Search for the cell housing the specified text and yield its (X, Y) center coordinate. 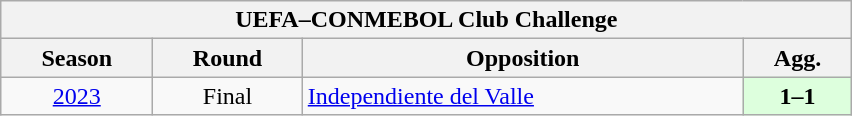
UEFA–CONMEBOL Club Challenge (426, 20)
2023 (77, 96)
Opposition (522, 58)
Independiente del Valle (522, 96)
Final (228, 96)
Round (228, 58)
1–1 (798, 96)
Season (77, 58)
Agg. (798, 58)
